Pinpoint the cell where the given text exists, returning its [X, Y] midpoint coordinate. 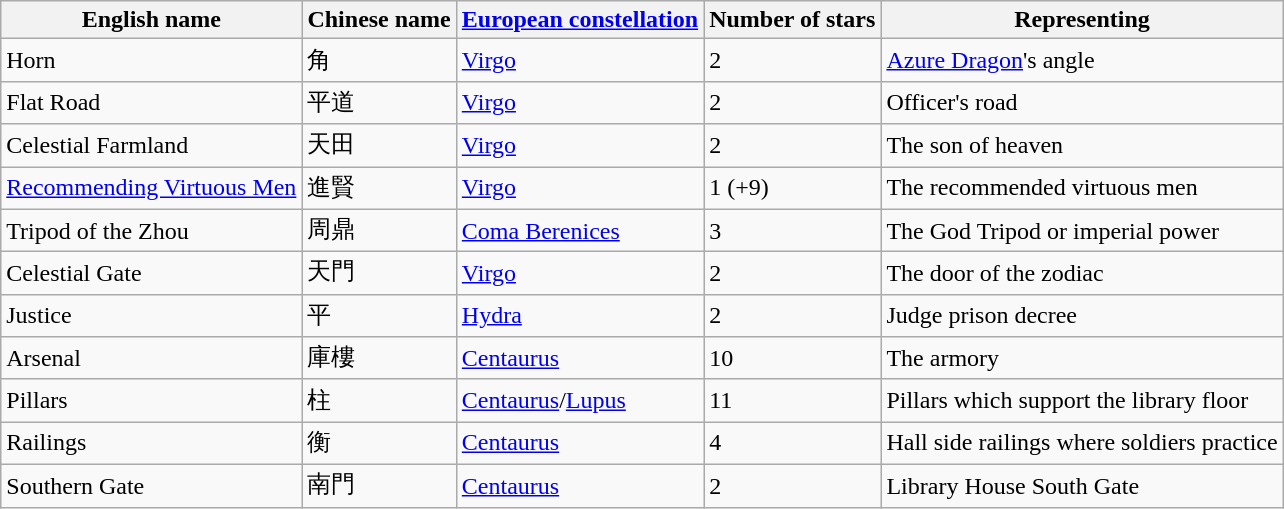
Arsenal [152, 358]
Coma Berenices [580, 230]
Judge prison decree [1082, 316]
Chinese name [379, 20]
Representing [1082, 20]
3 [792, 230]
庫樓 [379, 358]
Celestial Gate [152, 274]
Justice [152, 316]
南門 [379, 486]
Southern Gate [152, 486]
天田 [379, 146]
English name [152, 20]
The son of heaven [1082, 146]
Tripod of the Zhou [152, 230]
Officer's road [1082, 102]
Hydra [580, 316]
Centaurus/Lupus [580, 400]
10 [792, 358]
柱 [379, 400]
European constellation [580, 20]
Pillars [152, 400]
天門 [379, 274]
Number of stars [792, 20]
4 [792, 444]
進賢 [379, 188]
Azure Dragon's angle [1082, 60]
角 [379, 60]
平 [379, 316]
Hall side railings where soldiers practice [1082, 444]
Library House South Gate [1082, 486]
The armory [1082, 358]
Celestial Farmland [152, 146]
11 [792, 400]
The God Tripod or imperial power [1082, 230]
Railings [152, 444]
The door of the zodiac [1082, 274]
1 (+9) [792, 188]
Recommending Virtuous Men [152, 188]
Flat Road [152, 102]
平道 [379, 102]
衡 [379, 444]
周鼎 [379, 230]
The recommended virtuous men [1082, 188]
Horn [152, 60]
Pillars which support the library floor [1082, 400]
